Locate the cell with the specified text and output its (X, Y) center coordinate. 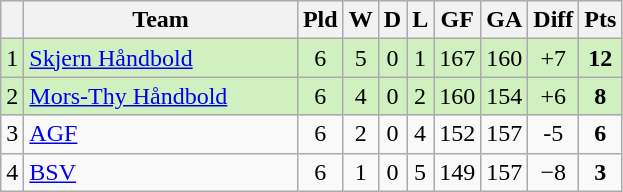
-5 (554, 134)
GA (504, 20)
Pts (600, 20)
Skjern Håndbold (161, 58)
Pld (320, 20)
8 (600, 96)
Diff (554, 20)
W (360, 20)
152 (458, 134)
−8 (554, 172)
149 (458, 172)
Mors-Thy Håndbold (161, 96)
AGF (161, 134)
L (420, 20)
D (392, 20)
BSV (161, 172)
+6 (554, 96)
+7 (554, 58)
Team (161, 20)
167 (458, 58)
12 (600, 58)
154 (504, 96)
GF (458, 20)
